Provide the [x, y] coordinate of the cell's center where the given text is located.  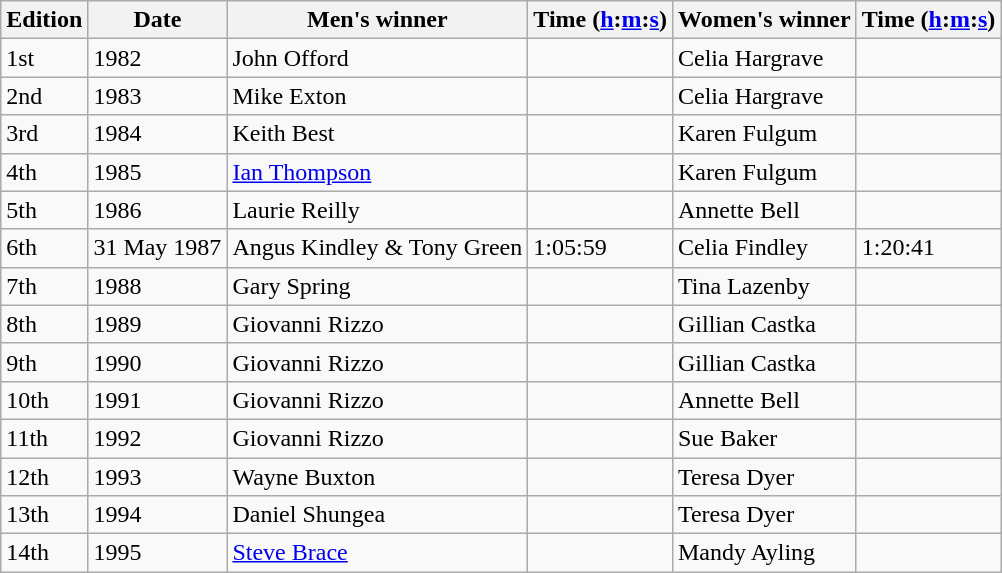
5th [44, 210]
Wayne Buxton [378, 477]
Laurie Reilly [378, 210]
Celia Findley [764, 248]
Women's winner [764, 20]
11th [44, 438]
4th [44, 172]
1989 [158, 324]
1992 [158, 438]
1984 [158, 134]
1990 [158, 362]
1993 [158, 477]
Date [158, 20]
Men's winner [378, 20]
6th [44, 248]
1st [44, 58]
1991 [158, 400]
Edition [44, 20]
Ian Thompson [378, 172]
1994 [158, 515]
Tina Lazenby [764, 286]
Steve Brace [378, 553]
1995 [158, 553]
1985 [158, 172]
Keith Best [378, 134]
31 May 1987 [158, 248]
Sue Baker [764, 438]
3rd [44, 134]
1982 [158, 58]
13th [44, 515]
1988 [158, 286]
Mike Exton [378, 96]
1983 [158, 96]
14th [44, 553]
1:05:59 [600, 248]
2nd [44, 96]
Daniel Shungea [378, 515]
Angus Kindley & Tony Green [378, 248]
8th [44, 324]
7th [44, 286]
1986 [158, 210]
Gary Spring [378, 286]
Mandy Ayling [764, 553]
12th [44, 477]
10th [44, 400]
John Offord [378, 58]
1:20:41 [928, 248]
9th [44, 362]
